Scan for the cell matching the given text and deliver its [x, y] coordinate at center. 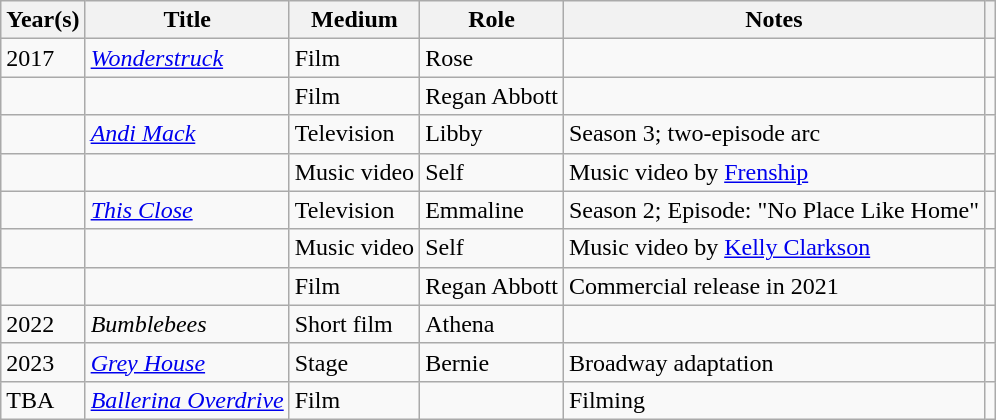
This Close [187, 210]
Season 3; two-episode arc [774, 134]
2017 [43, 58]
Andi Mack [187, 134]
Year(s) [43, 20]
Music video by Kelly Clarkson [774, 248]
Commercial release in 2021 [774, 286]
Stage [354, 362]
Short film [354, 324]
Notes [774, 20]
Emmaline [492, 210]
Grey House [187, 362]
Season 2; Episode: "No Place Like Home" [774, 210]
Athena [492, 324]
Medium [354, 20]
Title [187, 20]
Libby [492, 134]
2022 [43, 324]
Broadway adaptation [774, 362]
Wonderstruck [187, 58]
Ballerina Overdrive [187, 400]
Bumblebees [187, 324]
Bernie [492, 362]
Rose [492, 58]
Music video by Frenship [774, 172]
2023 [43, 362]
TBA [43, 400]
Role [492, 20]
Filming [774, 400]
